Pinpoint the cell where the given text exists, returning its [x, y] midpoint coordinate. 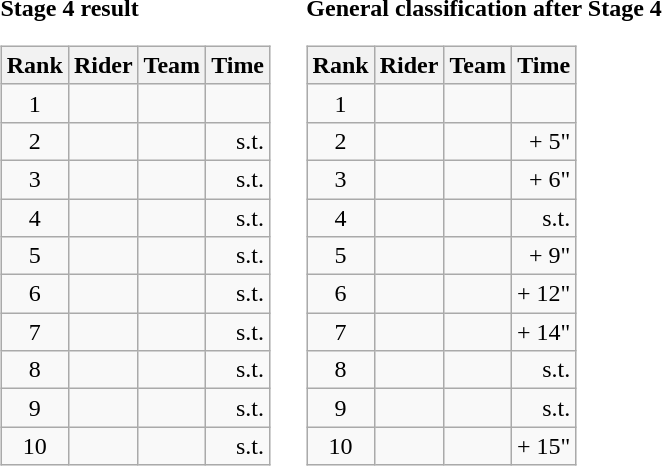
+ 12" [543, 294]
+ 15" [543, 446]
+ 9" [543, 256]
+ 14" [543, 332]
+ 6" [543, 179]
+ 5" [543, 141]
